Scan for the cell matching the given text and deliver its (x, y) coordinate at center. 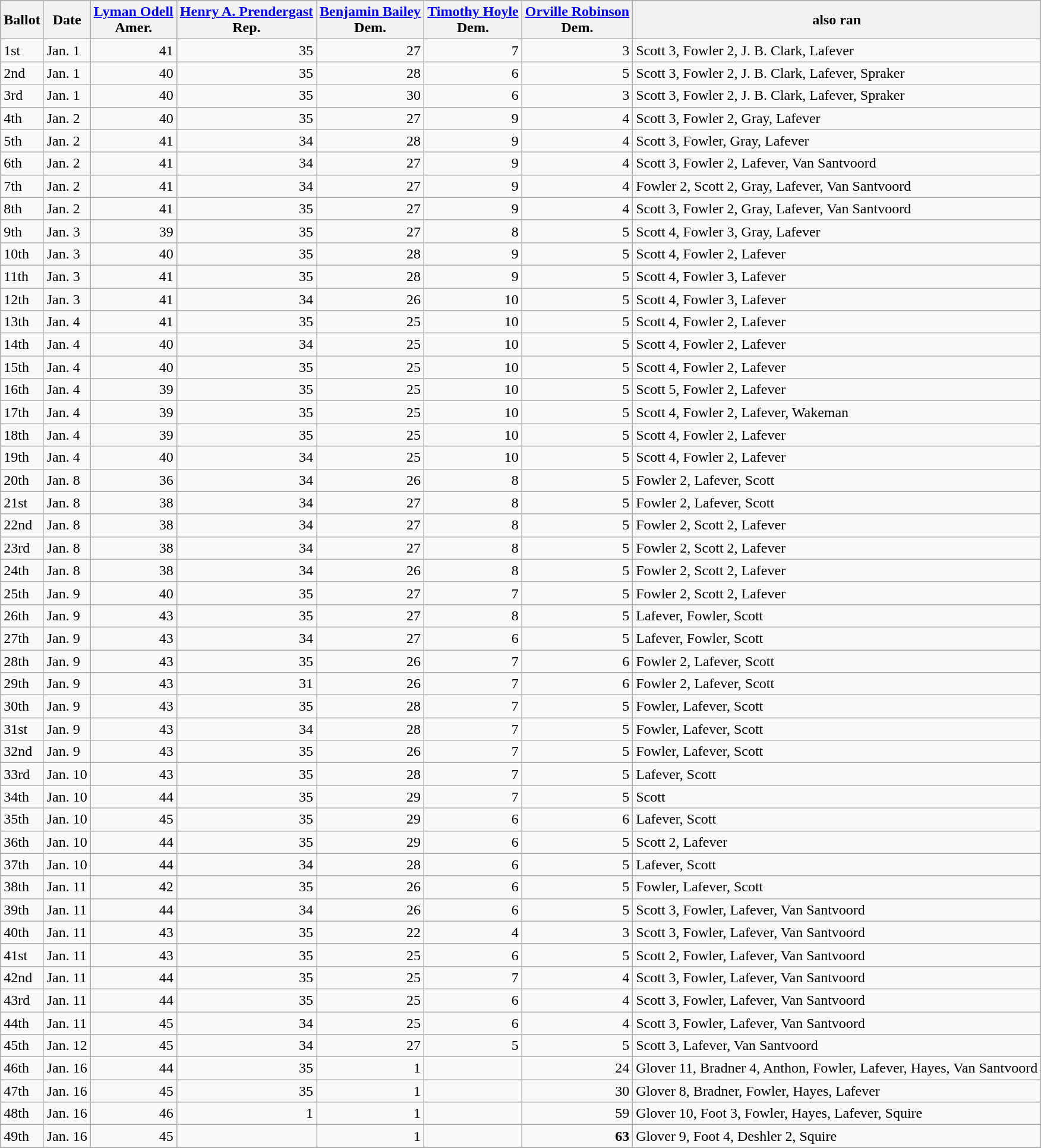
21st (22, 503)
Scott (837, 797)
9th (22, 231)
44th (22, 1023)
49th (22, 1136)
47th (22, 1091)
15th (22, 367)
33rd (22, 774)
also ran (837, 20)
Jan. 12 (67, 1046)
Date (67, 20)
11th (22, 276)
Scott 3, Fowler 2, Gray, Lafever (837, 118)
25th (22, 593)
24 (577, 1068)
43rd (22, 1000)
20th (22, 480)
32nd (22, 752)
45th (22, 1046)
63 (577, 1136)
Glover 10, Foot 3, Fowler, Hayes, Lafever, Squire (837, 1114)
Scott 3, Fowler 2, Gray, Lafever, Van Santvoord (837, 209)
Scott 4, Fowler 3, Gray, Lafever (837, 231)
Glover 9, Foot 4, Deshler 2, Squire (837, 1136)
7th (22, 186)
48th (22, 1114)
Scott 3, Fowler, Gray, Lafever (837, 141)
36 (133, 480)
18th (22, 435)
Scott 4, Fowler 2, Lafever, Wakeman (837, 412)
22 (371, 932)
36th (22, 842)
Lyman Odell Amer. (133, 20)
5th (22, 141)
2nd (22, 73)
16th (22, 390)
6th (22, 163)
24th (22, 570)
22nd (22, 525)
Ballot (22, 20)
Scott 2, Lafever (837, 842)
3rd (22, 96)
29th (22, 684)
Scott 2, Fowler, Lafever, Van Santvoord (837, 955)
19th (22, 458)
30th (22, 707)
Scott 3, Fowler 2, Lafever, Van Santvoord (837, 163)
1st (22, 51)
Scott 3, Fowler 2, J. B. Clark, Lafever (837, 51)
Orville Robinson Dem. (577, 20)
27th (22, 638)
Scott 5, Fowler 2, Lafever (837, 390)
17th (22, 412)
38th (22, 887)
Scott 3, Lafever, Van Santvoord (837, 1046)
40th (22, 932)
12th (22, 299)
34th (22, 797)
37th (22, 865)
Timothy Hoyle Dem. (473, 20)
59 (577, 1114)
Glover 11, Bradner 4, Anthon, Fowler, Lafever, Hayes, Van Santvoord (837, 1068)
39th (22, 910)
31 (246, 684)
Fowler 2, Scott 2, Gray, Lafever, Van Santvoord (837, 186)
13th (22, 322)
4th (22, 118)
41st (22, 955)
28th (22, 661)
Benjamin Bailey Dem. (371, 20)
46 (133, 1114)
46th (22, 1068)
14th (22, 345)
42 (133, 887)
10th (22, 254)
Henry A. Prendergast Rep. (246, 20)
26th (22, 616)
31st (22, 729)
35th (22, 819)
23rd (22, 548)
8th (22, 209)
Glover 8, Bradner, Fowler, Hayes, Lafever (837, 1091)
42nd (22, 977)
